Provide the (x, y) coordinate of the cell's center where the given text is located.  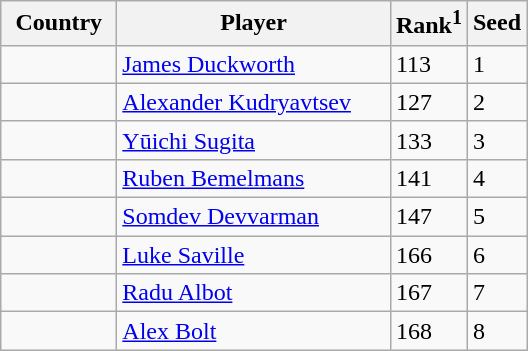
113 (428, 64)
2 (496, 102)
Alex Bolt (254, 331)
141 (428, 178)
Seed (496, 24)
4 (496, 178)
Yūichi Sugita (254, 140)
3 (496, 140)
Somdev Devvarman (254, 217)
8 (496, 331)
Ruben Bemelmans (254, 178)
Player (254, 24)
1 (496, 64)
166 (428, 255)
7 (496, 293)
6 (496, 255)
Luke Saville (254, 255)
147 (428, 217)
133 (428, 140)
Radu Albot (254, 293)
5 (496, 217)
127 (428, 102)
167 (428, 293)
Rank1 (428, 24)
Country (59, 24)
168 (428, 331)
James Duckworth (254, 64)
Alexander Kudryavtsev (254, 102)
